Locate the cell with the specified text and output its (x, y) center coordinate. 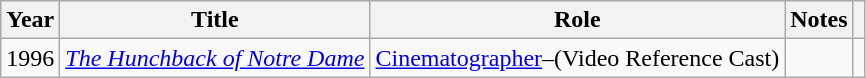
Cinematographer–(Video Reference Cast) (578, 58)
1996 (30, 58)
Role (578, 20)
Title (215, 20)
Year (30, 20)
Notes (819, 20)
The Hunchback of Notre Dame (215, 58)
